Find where the given text appears and provide that cell's center as (X, Y) coordinate. 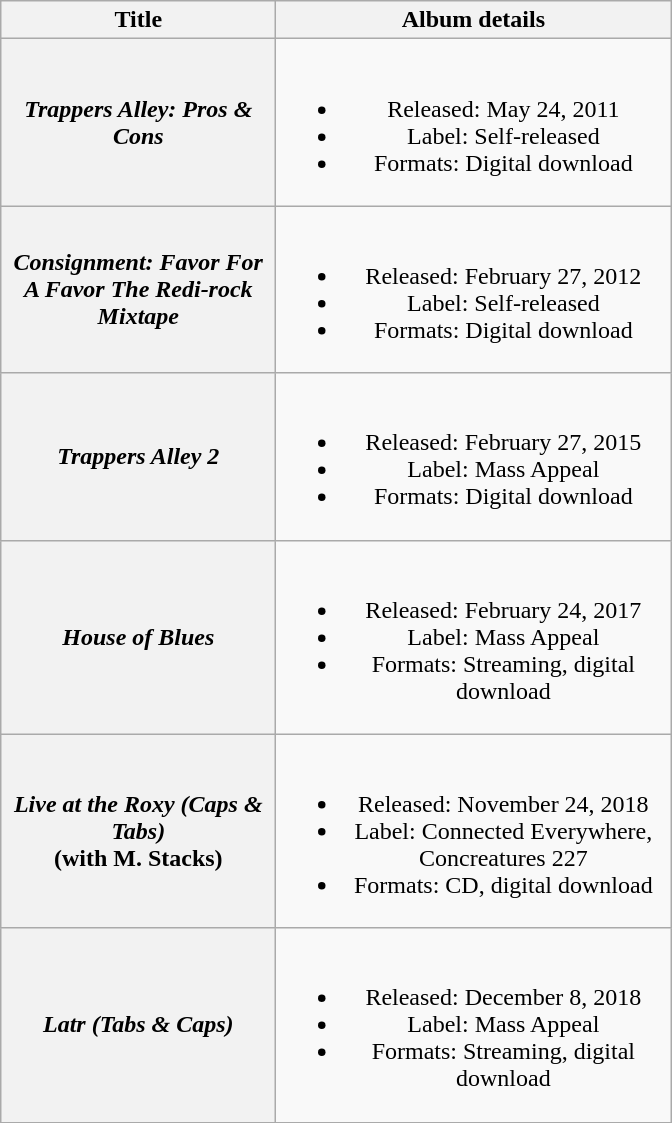
Trappers Alley 2 (138, 456)
Consignment: Favor For A Favor The Redi-rock Mixtape (138, 290)
Album details (474, 20)
Released: May 24, 2011Label: Self-releasedFormats: Digital download (474, 122)
Live at the Roxy (Caps & Tabs)(with M. Stacks) (138, 831)
Released: February 27, 2012Label: Self-releasedFormats: Digital download (474, 290)
Released: February 27, 2015Label: Mass AppealFormats: Digital download (474, 456)
Latr (Tabs & Caps) (138, 1025)
Released: February 24, 2017Label: Mass AppealFormats: Streaming, digital download (474, 637)
House of Blues (138, 637)
Released: December 8, 2018Label: Mass AppealFormats: Streaming, digital download (474, 1025)
Title (138, 20)
Trappers Alley: Pros & Cons (138, 122)
Released: November 24, 2018Label: Connected Everywhere, Concreatures 227Formats: CD, digital download (474, 831)
